Provide the [x, y] coordinate of the cell's center where the given text is located.  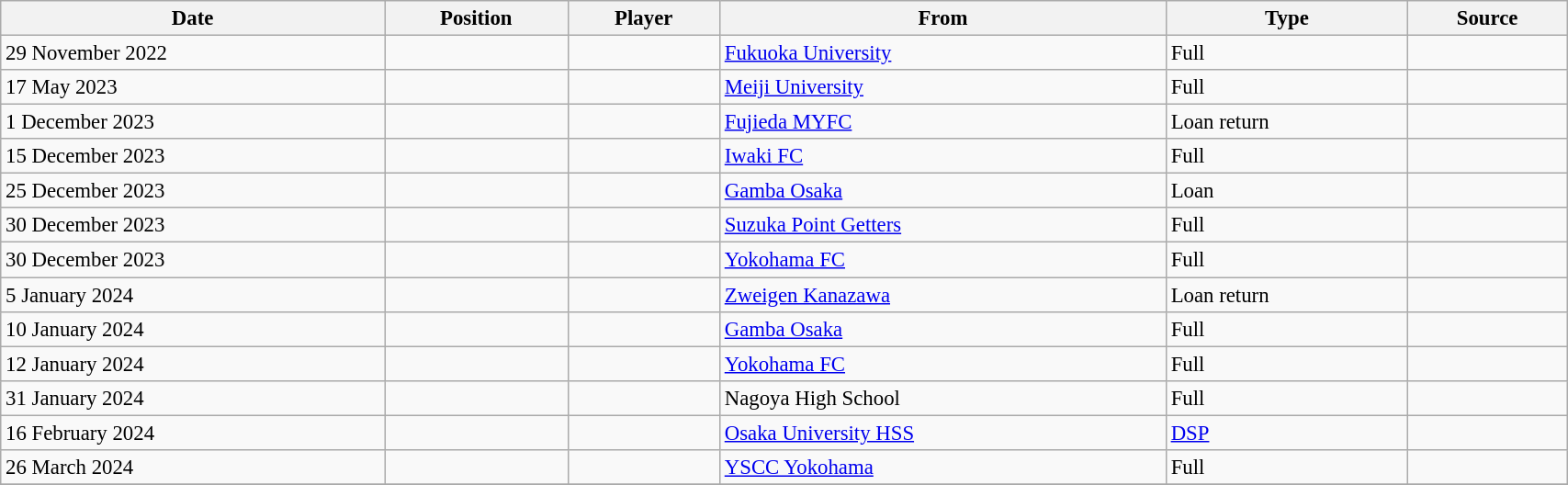
Source [1488, 18]
29 November 2022 [193, 53]
Osaka University HSS [942, 433]
Meiji University [942, 87]
Fujieda MYFC [942, 122]
10 January 2024 [193, 329]
Zweigen Kanazawa [942, 295]
31 January 2024 [193, 398]
YSCC Yokohama [942, 468]
Player [643, 18]
Position [476, 18]
26 March 2024 [193, 468]
15 December 2023 [193, 156]
17 May 2023 [193, 87]
Type [1286, 18]
1 December 2023 [193, 122]
From [942, 18]
Iwaki FC [942, 156]
16 February 2024 [193, 433]
DSP [1286, 433]
25 December 2023 [193, 191]
Date [193, 18]
Nagoya High School [942, 398]
12 January 2024 [193, 364]
Fukuoka University [942, 53]
Suzuka Point Getters [942, 225]
Loan [1286, 191]
5 January 2024 [193, 295]
